Search for the cell housing the specified text and yield its (X, Y) center coordinate. 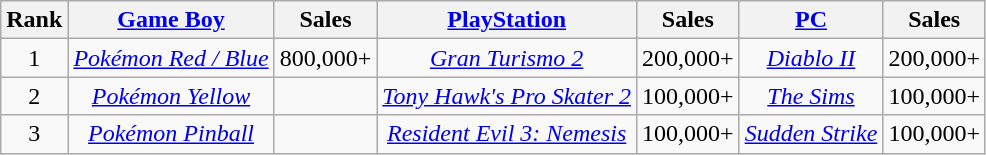
2 (34, 96)
Tony Hawk's Pro Skater 2 (507, 96)
Diablo II (811, 58)
PC (811, 20)
800,000+ (326, 58)
Pokémon Pinball (171, 134)
Pokémon Red / Blue (171, 58)
Game Boy (171, 20)
Sudden Strike (811, 134)
Rank (34, 20)
3 (34, 134)
The Sims (811, 96)
Pokémon Yellow (171, 96)
Resident Evil 3: Nemesis (507, 134)
1 (34, 58)
Gran Turismo 2 (507, 58)
PlayStation (507, 20)
